Find where the given text appears and provide that cell's center as (x, y) coordinate. 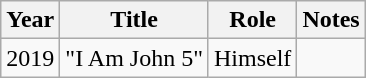
2019 (30, 58)
Role (252, 20)
"I Am John 5" (134, 58)
Himself (252, 58)
Title (134, 20)
Notes (331, 20)
Year (30, 20)
